Output the (X, Y) coordinate of the center of the cell containing the given text.  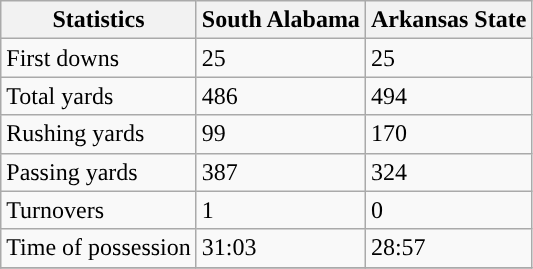
1 (280, 210)
Total yards (99, 96)
28:57 (448, 248)
Time of possession (99, 248)
Statistics (99, 20)
First downs (99, 58)
324 (448, 172)
Rushing yards (99, 134)
South Alabama (280, 20)
170 (448, 134)
99 (280, 134)
Arkansas State (448, 20)
0 (448, 210)
387 (280, 172)
31:03 (280, 248)
494 (448, 96)
486 (280, 96)
Passing yards (99, 172)
Turnovers (99, 210)
